Output the (X, Y) coordinate of the center of the cell containing the given text.  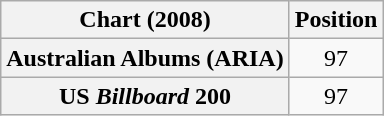
US Billboard 200 (145, 96)
Position (336, 20)
Australian Albums (ARIA) (145, 58)
Chart (2008) (145, 20)
